Pinpoint the cell where the given text exists, returning its (x, y) midpoint coordinate. 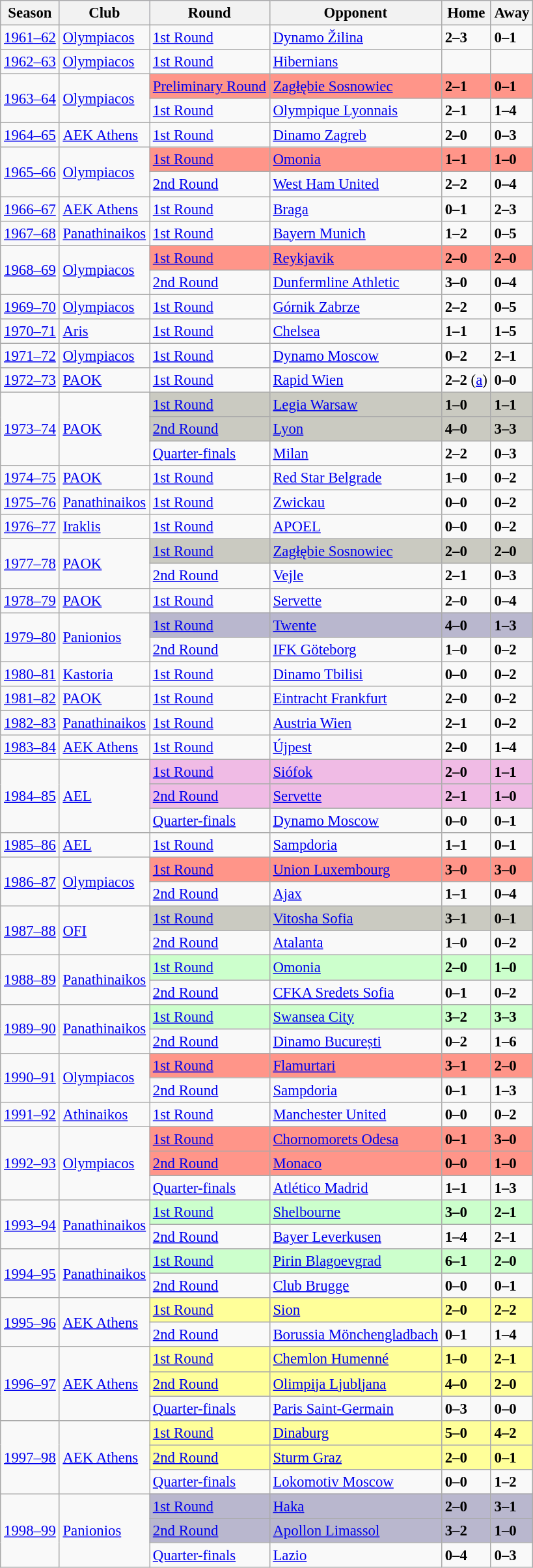
1972–73 (30, 380)
1967–68 (30, 233)
1981–82 (30, 699)
1998–99 (30, 1530)
Club (104, 13)
Zwickau (355, 503)
1966–67 (30, 209)
Away (512, 13)
1983–84 (30, 748)
Pirin Blagoevgrad (355, 1261)
1997–98 (30, 1457)
2–2 (a) (466, 380)
1989–90 (30, 1029)
Kastoria (104, 674)
Dinamo Zagreb (355, 135)
1964–65 (30, 135)
Vejle (355, 576)
1–5 (512, 331)
Austria Wien (355, 723)
1991–92 (30, 1115)
1985–86 (30, 845)
Paris Saint-Germain (355, 1408)
Dunfermline Athletic (355, 282)
Chelsea (355, 331)
5–0 (466, 1433)
Dinamo Tbilisi (355, 674)
Opponent (355, 13)
Swansea City (355, 1016)
1–6 (512, 1041)
Chemlon Humenné (355, 1360)
Lokomotiv Moscow (355, 1482)
6–1 (466, 1261)
Chornomorets Odesa (355, 1139)
1965–66 (30, 172)
Home (466, 13)
West Ham United (355, 184)
Athinaikos (104, 1115)
1961–62 (30, 38)
Twente (355, 625)
Olimpija Ljubljana (355, 1384)
Manchester United (355, 1115)
1962–63 (30, 62)
Preliminary Round (210, 87)
Shelbourne (355, 1212)
Season (30, 13)
Apollon Limassol (355, 1531)
Aris (104, 331)
Union Luxembourg (355, 870)
Ajax (355, 894)
1969–70 (30, 307)
IFK Göteborg (355, 649)
1995–96 (30, 1322)
Braga (355, 209)
4–2 (512, 1433)
1963–64 (30, 99)
1987–88 (30, 931)
Dinaburg (355, 1433)
1970–71 (30, 331)
CFKA Sredets Sofia (355, 992)
Hibernians (355, 62)
OFI (104, 931)
Siófok (355, 772)
1974–75 (30, 478)
1973–74 (30, 428)
Sturm Graz (355, 1457)
Dynamo Žilina (355, 38)
1975–76 (30, 503)
Újpest (355, 748)
Eintracht Frankfurt (355, 699)
1996–97 (30, 1384)
Milan (355, 454)
Reykjavik (355, 258)
1977–78 (30, 564)
Haka (355, 1506)
1979–80 (30, 637)
Vitosha Sofia (355, 919)
Round (210, 13)
Atlético Madrid (355, 1188)
1990–91 (30, 1077)
Flamurtari (355, 1065)
1992–93 (30, 1163)
1986–87 (30, 882)
Sion (355, 1310)
Górnik Zabrze (355, 307)
1968–69 (30, 270)
Monaco (355, 1164)
Club Brugge (355, 1286)
1976–77 (30, 527)
Atalanta (355, 944)
1980–81 (30, 674)
1978–79 (30, 600)
1982–83 (30, 723)
Legia Warsaw (355, 404)
Bayer Leverkusen (355, 1237)
1971–72 (30, 356)
Red Star Belgrade (355, 478)
APOEL (355, 527)
Iraklis (104, 527)
Lazio (355, 1555)
1984–85 (30, 796)
Olympique Lyonnais (355, 111)
1993–94 (30, 1224)
1994–95 (30, 1274)
Borussia Mönchengladbach (355, 1335)
1988–89 (30, 979)
Dinamo București (355, 1041)
Rapid Wien (355, 380)
Bayern Munich (355, 233)
Lyon (355, 429)
